Provide the [x, y] coordinate of the cell's center where the given text is located.  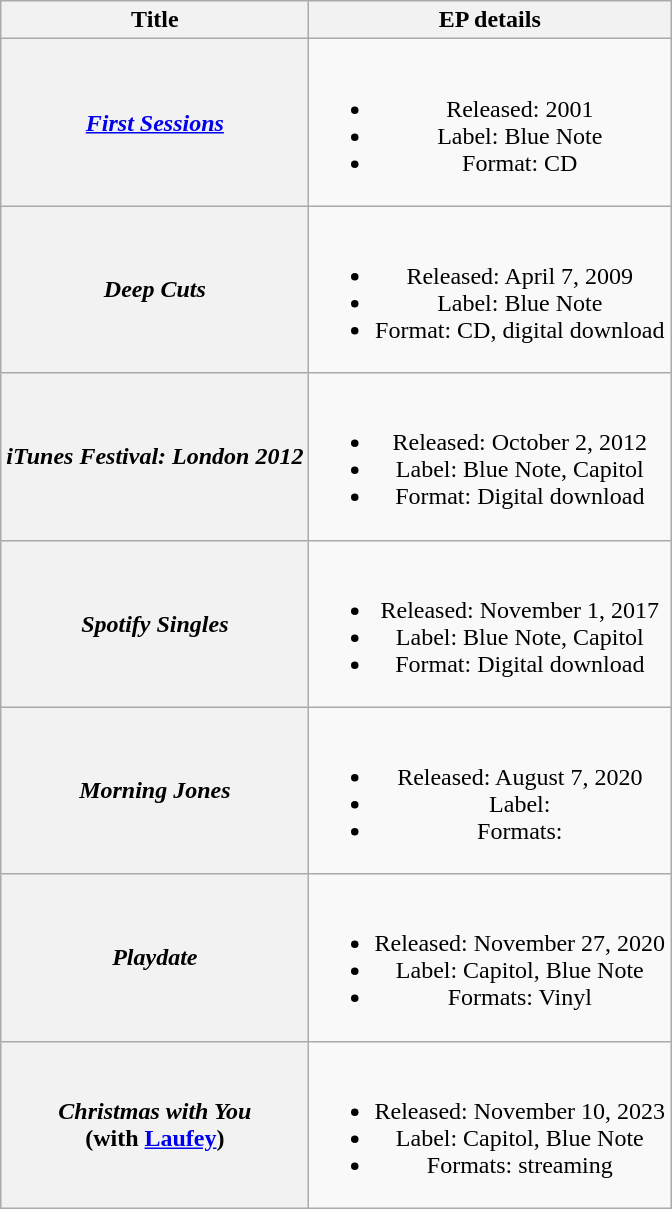
Christmas with You (with Laufey) [155, 1124]
First Sessions [155, 122]
Released: 2001Label: Blue NoteFormat: CD [490, 122]
Spotify Singles [155, 624]
Released: November 10, 2023Label: Capitol, Blue NoteFormats: streaming [490, 1124]
Released: April 7, 2009Label: Blue NoteFormat: CD, digital download [490, 290]
EP details [490, 20]
Released: October 2, 2012Label: Blue Note, CapitolFormat: Digital download [490, 456]
Title [155, 20]
Deep Cuts [155, 290]
Released: August 7, 2020Label: Formats: [490, 790]
Morning Jones [155, 790]
Playdate [155, 958]
iTunes Festival: London 2012 [155, 456]
Released: November 1, 2017Label: Blue Note, CapitolFormat: Digital download [490, 624]
Released: November 27, 2020Label: Capitol, Blue NoteFormats: Vinyl [490, 958]
